Find where the given text appears and provide that cell's center as (X, Y) coordinate. 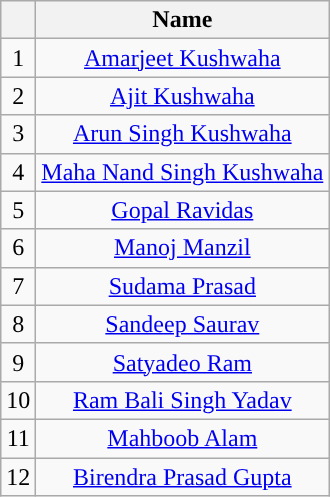
6 (18, 248)
10 (18, 400)
Ram Bali Singh Yadav (182, 400)
Name (182, 20)
8 (18, 324)
Ajit Kushwaha (182, 96)
Amarjeet Kushwaha (182, 58)
Birendra Prasad Gupta (182, 477)
Sudama Prasad (182, 286)
3 (18, 134)
5 (18, 210)
2 (18, 96)
Maha Nand Singh Kushwaha (182, 172)
7 (18, 286)
Arun Singh Kushwaha (182, 134)
Sandeep Saurav (182, 324)
11 (18, 438)
9 (18, 362)
Satyadeo Ram (182, 362)
Gopal Ravidas (182, 210)
Manoj Manzil (182, 248)
1 (18, 58)
Mahboob Alam (182, 438)
12 (18, 477)
4 (18, 172)
